Output the [x, y] coordinate of the center of the cell containing the given text.  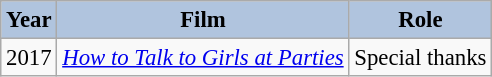
Film [203, 20]
How to Talk to Girls at Parties [203, 58]
Role [420, 20]
2017 [29, 58]
Year [29, 20]
Special thanks [420, 58]
